Find where the given text appears and provide that cell's center as (X, Y) coordinate. 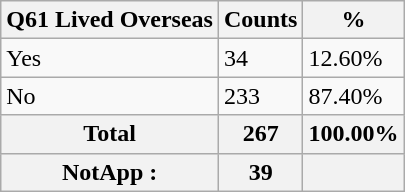
233 (260, 96)
Yes (110, 58)
Q61 Lived Overseas (110, 20)
100.00% (354, 134)
267 (260, 134)
39 (260, 172)
% (354, 20)
NotApp : (110, 172)
34 (260, 58)
Total (110, 134)
12.60% (354, 58)
Counts (260, 20)
87.40% (354, 96)
No (110, 96)
